From the cell containing the given text, extract its center point as [X, Y] coordinate. 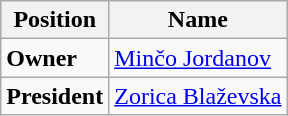
Name [198, 20]
Minčo Jordanov [198, 58]
Owner [55, 58]
Zorica Blaževska [198, 96]
President [55, 96]
Position [55, 20]
